Provide the (x, y) coordinate of the cell's center where the given text is located.  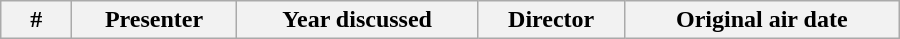
Presenter (154, 20)
Director (551, 20)
# (36, 20)
Year discussed (357, 20)
Original air date (762, 20)
